Locate the cell with the specified text and output its [X, Y] center coordinate. 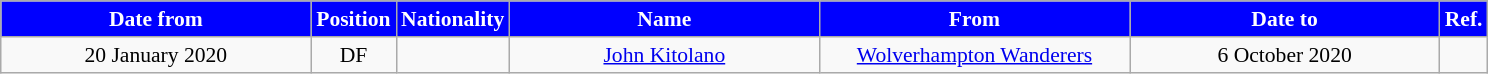
Date from [156, 19]
20 January 2020 [156, 55]
From [974, 19]
DF [354, 55]
John Kitolano [664, 55]
Date to [1285, 19]
Ref. [1464, 19]
Nationality [452, 19]
Wolverhampton Wanderers [974, 55]
Position [354, 19]
Name [664, 19]
6 October 2020 [1285, 55]
